Locate the cell with the specified text and output its (X, Y) center coordinate. 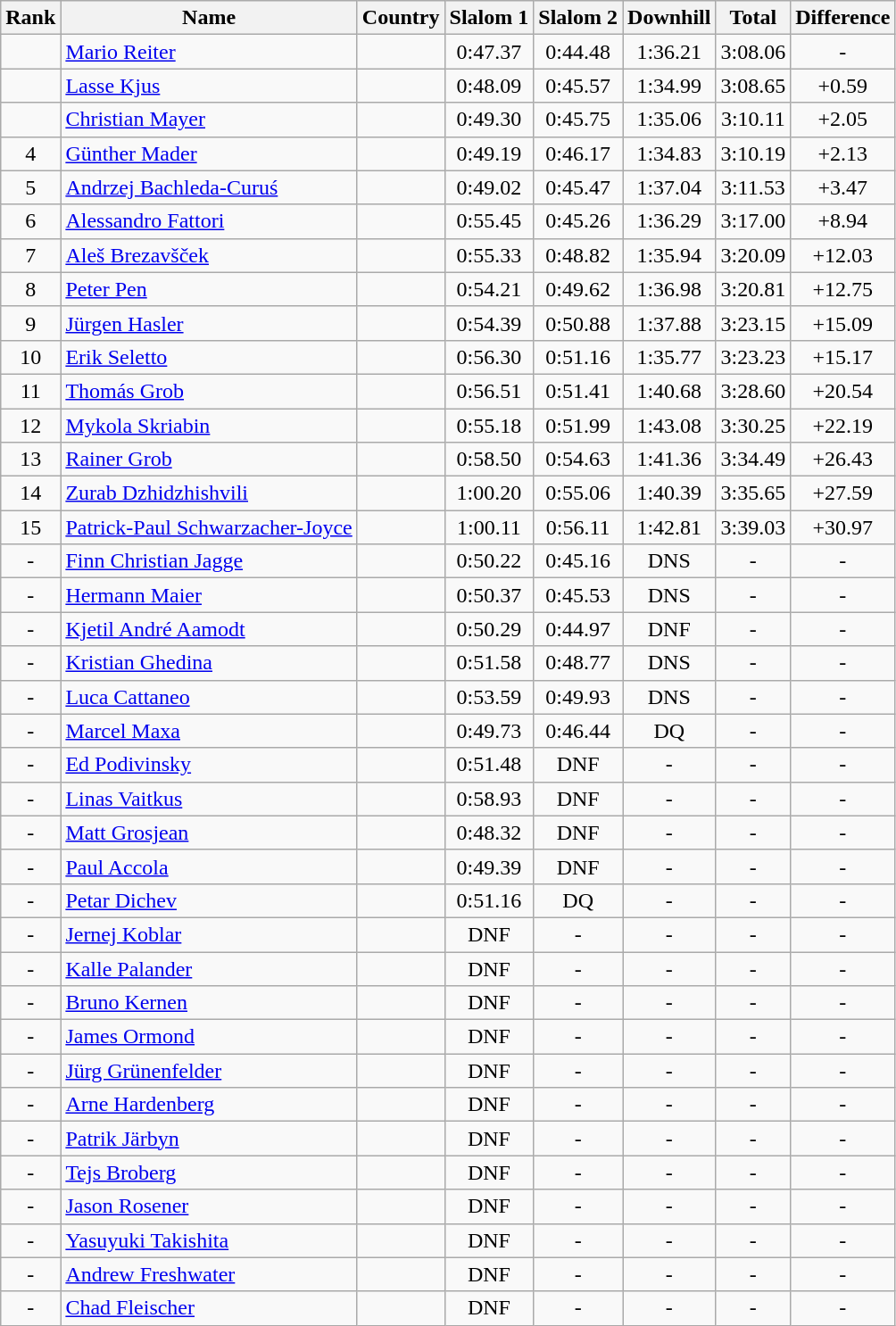
3:30.25 (753, 426)
Bruno Kernen (209, 1003)
0:44.48 (578, 52)
13 (30, 460)
Difference (842, 18)
Tejs Broberg (209, 1173)
0:45.47 (578, 187)
0:45.16 (578, 561)
1:35.94 (669, 255)
Linas Vaitkus (209, 799)
3:23.15 (753, 323)
0:49.73 (489, 731)
Downhill (669, 18)
3:11.53 (753, 187)
0:51.58 (489, 663)
5 (30, 187)
Jernej Koblar (209, 934)
Slalom 1 (489, 18)
Rank (30, 18)
Ed Podivinsky (209, 765)
8 (30, 289)
1:43.08 (669, 426)
1:40.68 (669, 391)
3:08.65 (753, 86)
0:49.02 (489, 187)
0:50.37 (489, 595)
Christian Mayer (209, 120)
3:28.60 (753, 391)
3:10.11 (753, 120)
3:35.65 (753, 493)
+15.09 (842, 323)
Aleš Brezavšček (209, 255)
0:55.06 (578, 493)
7 (30, 255)
1:00.11 (489, 527)
Kristian Ghedina (209, 663)
0:49.30 (489, 120)
Patrik Järbyn (209, 1139)
12 (30, 426)
3:34.49 (753, 460)
0:47.37 (489, 52)
0:49.62 (578, 289)
Mario Reiter (209, 52)
0:46.17 (578, 153)
Jürgen Hasler (209, 323)
0:46.44 (578, 731)
Andrew Freshwater (209, 1274)
+2.13 (842, 153)
1:00.20 (489, 493)
0:51.99 (578, 426)
Finn Christian Jagge (209, 561)
0:44.97 (578, 629)
0:54.21 (489, 289)
0:58.50 (489, 460)
1:34.99 (669, 86)
0:48.09 (489, 86)
1:36.98 (669, 289)
6 (30, 221)
11 (30, 391)
Marcel Maxa (209, 731)
1:42.81 (669, 527)
Kjetil André Aamodt (209, 629)
1:37.04 (669, 187)
0:50.22 (489, 561)
0:48.82 (578, 255)
+26.43 (842, 460)
Rainer Grob (209, 460)
+12.75 (842, 289)
3:20.81 (753, 289)
Erik Seletto (209, 357)
9 (30, 323)
+30.97 (842, 527)
+2.05 (842, 120)
Yasuyuki Takishita (209, 1240)
1:36.29 (669, 221)
Thomás Grob (209, 391)
0:45.53 (578, 595)
4 (30, 153)
0:51.48 (489, 765)
1:35.06 (669, 120)
0:54.39 (489, 323)
Matt Grosjean (209, 833)
0:58.93 (489, 799)
0:55.18 (489, 426)
Slalom 2 (578, 18)
+22.19 (842, 426)
Alessandro Fattori (209, 221)
0:45.57 (578, 86)
10 (30, 357)
James Ormond (209, 1037)
Paul Accola (209, 866)
+3.47 (842, 187)
3:17.00 (753, 221)
0:56.11 (578, 527)
Total (753, 18)
0:56.51 (489, 391)
0:48.77 (578, 663)
Kalle Palander (209, 968)
3:20.09 (753, 255)
0:50.29 (489, 629)
0:56.30 (489, 357)
0:55.45 (489, 221)
3:08.06 (753, 52)
0:50.88 (578, 323)
1:40.39 (669, 493)
0:54.63 (578, 460)
1:41.36 (669, 460)
3:10.19 (753, 153)
0:49.93 (578, 697)
1:37.88 (669, 323)
15 (30, 527)
Jürg Grünenfelder (209, 1071)
+20.54 (842, 391)
Name (209, 18)
Peter Pen (209, 289)
+27.59 (842, 493)
Zurab Dzhidzhishvili (209, 493)
Country (401, 18)
Patrick-Paul Schwarzacher-Joyce (209, 527)
0:45.75 (578, 120)
3:23.23 (753, 357)
Arne Hardenberg (209, 1105)
1:34.83 (669, 153)
0:45.26 (578, 221)
+12.03 (842, 255)
+8.94 (842, 221)
Andrzej Bachleda-Curuś (209, 187)
3:39.03 (753, 527)
Hermann Maier (209, 595)
0:55.33 (489, 255)
0:49.39 (489, 866)
1:36.21 (669, 52)
Günther Mader (209, 153)
Lasse Kjus (209, 86)
+15.17 (842, 357)
+0.59 (842, 86)
Jason Rosener (209, 1206)
Luca Cattaneo (209, 697)
14 (30, 493)
0:48.32 (489, 833)
0:53.59 (489, 697)
0:51.41 (578, 391)
Chad Fleischer (209, 1308)
Petar Dichev (209, 900)
Mykola Skriabin (209, 426)
1:35.77 (669, 357)
0:49.19 (489, 153)
